Capture the cell that displays the provided text and extract its [x, y] central coordinate. 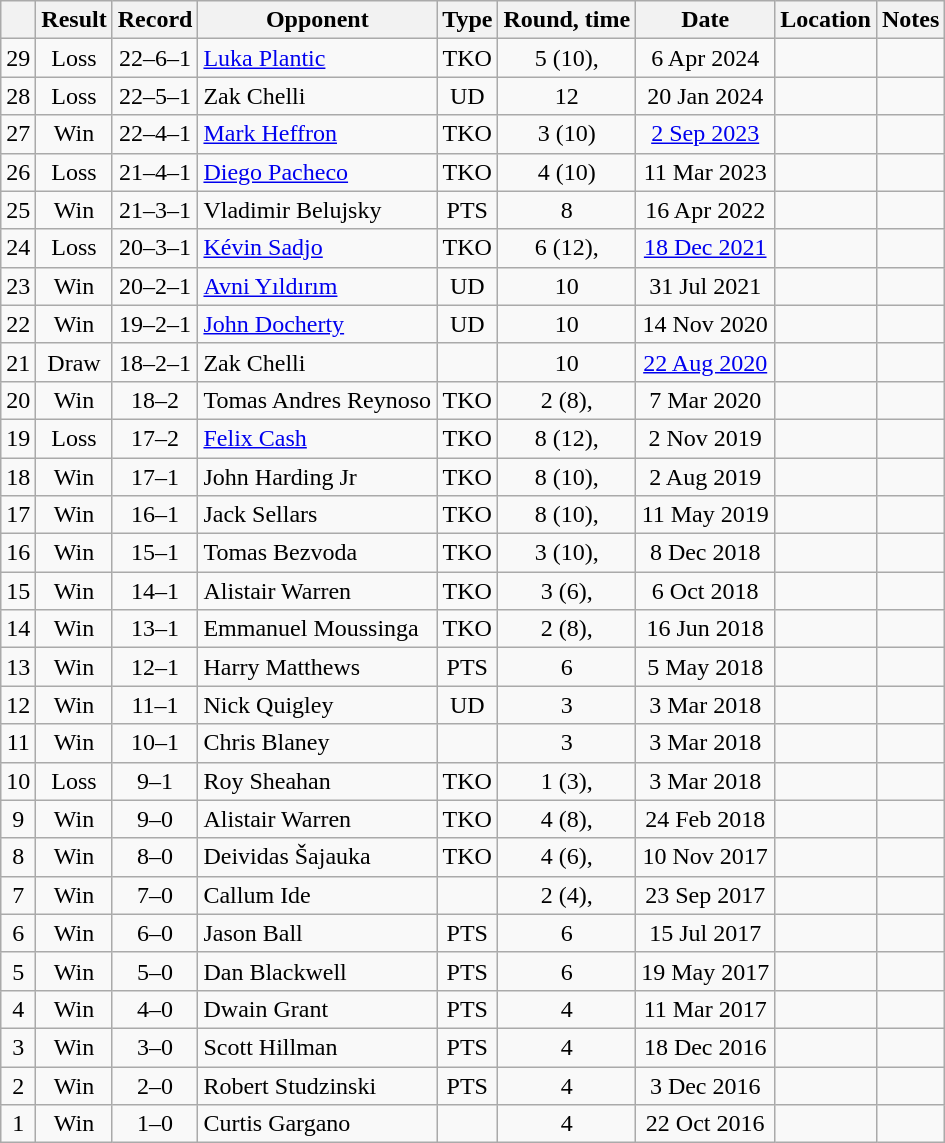
Opponent [318, 20]
11–1 [155, 705]
2 (4), [567, 895]
4–0 [155, 1009]
21–4–1 [155, 172]
21 [18, 362]
5 (10), [567, 58]
10 Nov 2017 [706, 857]
9 [18, 819]
14–1 [155, 591]
7–0 [155, 895]
12–1 [155, 667]
24 Feb 2018 [706, 819]
31 Jul 2021 [706, 286]
18–2 [155, 400]
22–4–1 [155, 134]
16–1 [155, 515]
8 Dec 2018 [706, 553]
Mark Heffron [318, 134]
22–6–1 [155, 58]
16 Apr 2022 [706, 210]
20–3–1 [155, 248]
6–0 [155, 933]
Draw [74, 362]
13–1 [155, 629]
9–1 [155, 781]
Luka Plantic [318, 58]
1 [18, 1124]
13 [18, 667]
21–3–1 [155, 210]
14 [18, 629]
Emmanuel Moussinga [318, 629]
Scott Hillman [318, 1047]
Jason Ball [318, 933]
6 Apr 2024 [706, 58]
5 May 2018 [706, 667]
24 [18, 248]
Harry Matthews [318, 667]
20–2–1 [155, 286]
10–1 [155, 743]
28 [18, 96]
Avni Yıldırım [318, 286]
18 Dec 2021 [706, 248]
3 (10), [567, 553]
Kévin Sadjo [318, 248]
11 [18, 743]
18–2–1 [155, 362]
4 (6), [567, 857]
Diego Pacheco [318, 172]
29 [18, 58]
Chris Blaney [318, 743]
17 [18, 515]
3 (6), [567, 591]
3 Dec 2016 [706, 1085]
Type [468, 20]
1 (3), [567, 781]
19 [18, 438]
4 (10) [567, 172]
15 Jul 2017 [706, 933]
16 [18, 553]
2 Sep 2023 [706, 134]
John Harding Jr [318, 477]
John Docherty [318, 324]
23 [18, 286]
4 (8), [567, 819]
1–0 [155, 1124]
22 [18, 324]
Tomas Bezvoda [318, 553]
15–1 [155, 553]
Notes [910, 20]
Callum Ide [318, 895]
19 May 2017 [706, 971]
18 [18, 477]
11 May 2019 [706, 515]
8 (12), [567, 438]
27 [18, 134]
8–0 [155, 857]
Roy Sheahan [318, 781]
3–0 [155, 1047]
Result [74, 20]
17–1 [155, 477]
Date [706, 20]
26 [18, 172]
17–2 [155, 438]
5–0 [155, 971]
9–0 [155, 819]
20 Jan 2024 [706, 96]
6 (12), [567, 248]
20 [18, 400]
Record [155, 20]
Dwain Grant [318, 1009]
22 Aug 2020 [706, 362]
11 Mar 2017 [706, 1009]
7 Mar 2020 [706, 400]
19–2–1 [155, 324]
Dan Blackwell [318, 971]
Deividas Šajauka [318, 857]
Robert Studzinski [318, 1085]
Felix Cash [318, 438]
18 Dec 2016 [706, 1047]
5 [18, 971]
25 [18, 210]
7 [18, 895]
22–5–1 [155, 96]
Nick Quigley [318, 705]
2 Aug 2019 [706, 477]
3 (10) [567, 134]
15 [18, 591]
22 Oct 2016 [706, 1124]
Tomas Andres Reynoso [318, 400]
2 [18, 1085]
Location [826, 20]
Vladimir Belujsky [318, 210]
Round, time [567, 20]
2–0 [155, 1085]
16 Jun 2018 [706, 629]
6 Oct 2018 [706, 591]
14 Nov 2020 [706, 324]
2 Nov 2019 [706, 438]
11 Mar 2023 [706, 172]
Jack Sellars [318, 515]
Curtis Gargano [318, 1124]
23 Sep 2017 [706, 895]
